For the text-containing cell, return its midpoint in (X, Y) coordinate format. 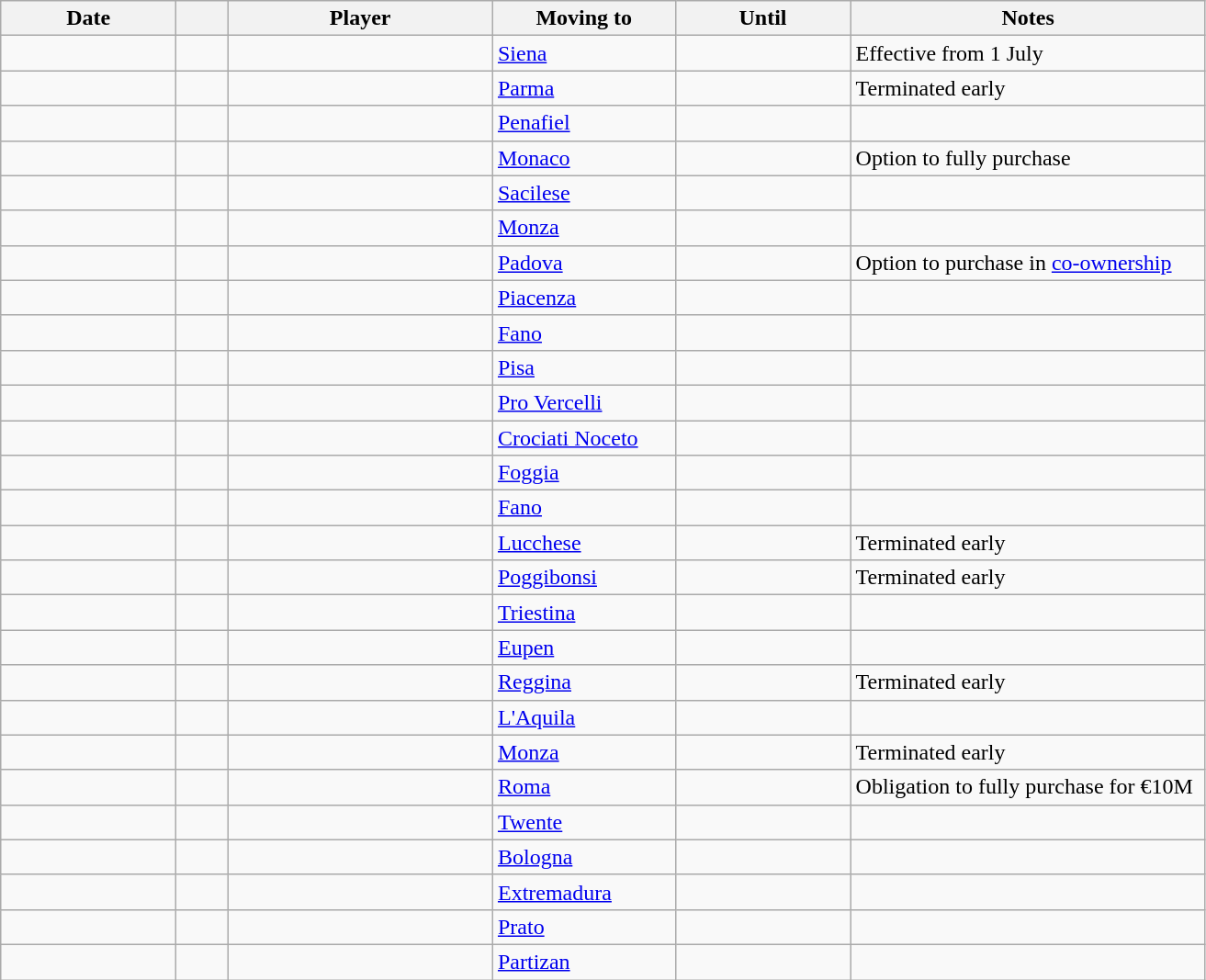
Date (88, 18)
Padova (584, 263)
Partizan (584, 962)
Piacenza (584, 298)
Option to purchase in co-ownership (1028, 263)
Pisa (584, 367)
Option to fully purchase (1028, 158)
Lucchese (584, 543)
Extremadura (584, 892)
L'Aquila (584, 717)
Until (762, 18)
Obligation to fully purchase for €10M (1028, 787)
Eupen (584, 648)
Player (360, 18)
Monaco (584, 158)
Notes (1028, 18)
Pro Vercelli (584, 402)
Siena (584, 53)
Sacilese (584, 193)
Roma (584, 787)
Moving to (584, 18)
Penafiel (584, 123)
Poggibonsi (584, 578)
Prato (584, 927)
Bologna (584, 857)
Foggia (584, 473)
Triestina (584, 613)
Effective from 1 July (1028, 53)
Parma (584, 88)
Reggina (584, 682)
Crociati Noceto (584, 438)
Twente (584, 822)
